Provide the (X, Y) coordinate of the cell's center where the given text is located.  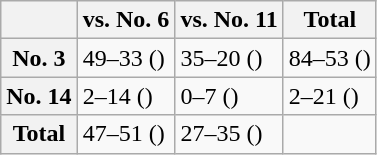
0–7 () (229, 96)
vs. No. 6 (126, 20)
35–20 () (229, 58)
27–35 () (229, 134)
49–33 () (126, 58)
2–14 () (126, 96)
vs. No. 11 (229, 20)
84–53 () (330, 58)
2–21 () (330, 96)
No. 3 (39, 58)
47–51 () (126, 134)
No. 14 (39, 96)
